Return the (X, Y) coordinate for the center point of the cell that contains the specified text.  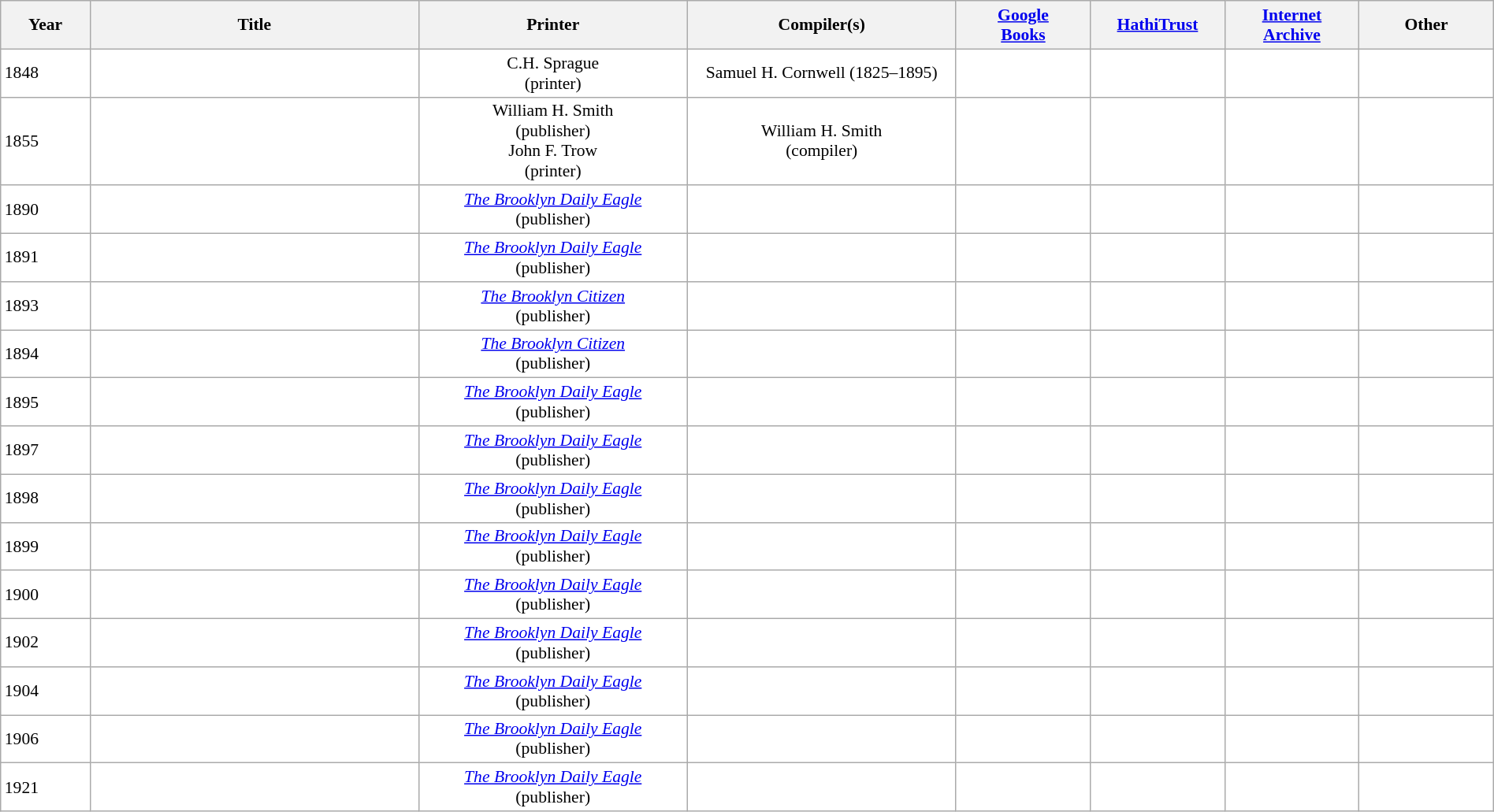
William H. Smith(publisher)John F. Trow(printer) (553, 141)
1895 (46, 402)
1855 (46, 141)
Compiler(s) (821, 25)
1897 (46, 450)
1891 (46, 258)
Other (1426, 25)
1894 (46, 354)
HathiTrust (1158, 25)
Samuel H. Cornwell (1825–1895) (821, 72)
Year (46, 25)
C.H. Sprague(printer) (553, 72)
1848 (46, 72)
1890 (46, 209)
1900 (46, 595)
GoogleBooks (1023, 25)
1898 (46, 498)
Printer (553, 25)
1921 (46, 788)
1904 (46, 691)
1893 (46, 306)
William H. Smith(compiler) (821, 141)
1906 (46, 739)
1902 (46, 643)
1899 (46, 547)
Title (254, 25)
InternetArchive (1291, 25)
